For the text-containing cell, return its midpoint in [X, Y] coordinate format. 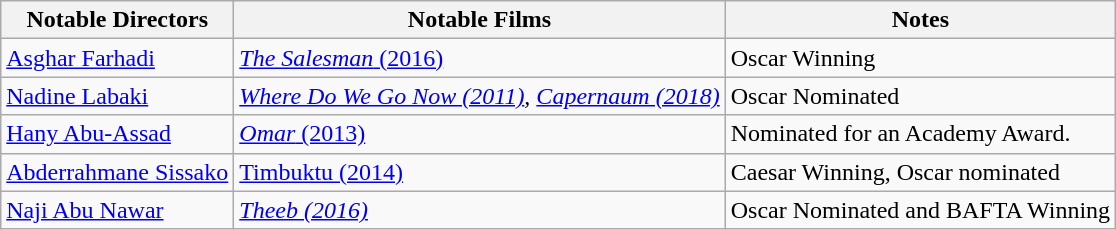
Theeb (2016) [480, 210]
Oscar Nominated [920, 96]
Asghar Farhadi [118, 58]
Nominated for an Academy Award. [920, 134]
Oscar Nominated and BAFTA Winning [920, 210]
Abderrahmane Sissako [118, 172]
Hany Abu-Assad [118, 134]
Notes [920, 20]
Caesar Winning, Oscar nominated [920, 172]
Where Do We Go Now (2011), Capernaum (2018) [480, 96]
Timbuktu (2014) [480, 172]
The Salesman (2016) [480, 58]
Omar (2013) [480, 134]
Naji Abu Nawar [118, 210]
Notable Directors [118, 20]
Nadine Labaki [118, 96]
Notable Films [480, 20]
Oscar Winning [920, 58]
